Pinpoint the cell where the given text exists, returning its [X, Y] midpoint coordinate. 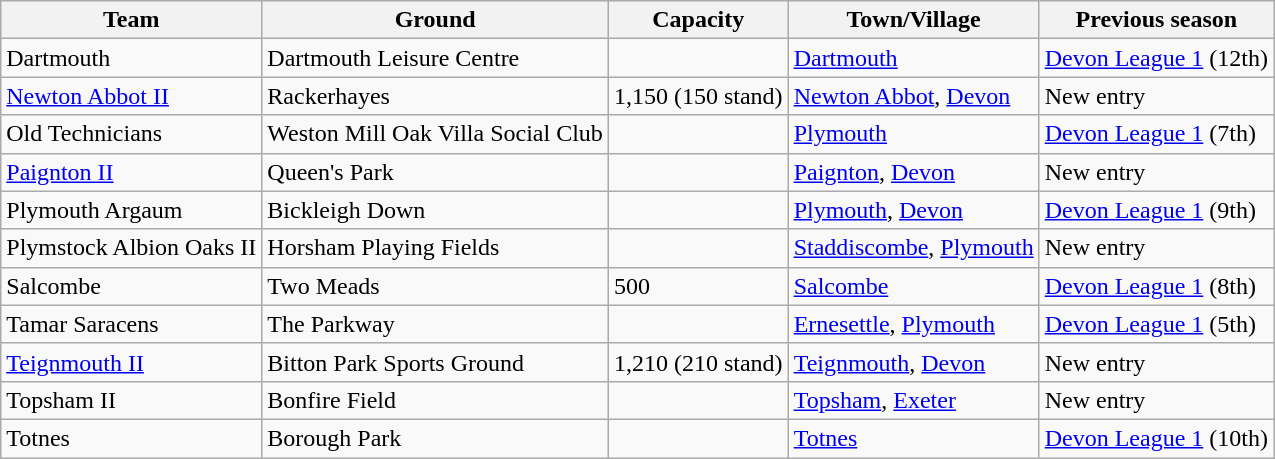
Dartmouth Leisure Centre [436, 58]
Teignmouth, Devon [914, 362]
500 [698, 286]
Newton Abbot, Devon [914, 96]
Devon League 1 (9th) [1156, 210]
Teignmouth II [132, 362]
Newton Abbot II [132, 96]
Capacity [698, 20]
Devon League 1 (10th) [1156, 438]
Plymouth, Devon [914, 210]
Previous season [1156, 20]
Devon League 1 (5th) [1156, 324]
Borough Park [436, 438]
1,150 (150 stand) [698, 96]
Two Meads [436, 286]
Weston Mill Oak Villa Social Club [436, 134]
Devon League 1 (12th) [1156, 58]
Tamar Saracens [132, 324]
The Parkway [436, 324]
Plymstock Albion Oaks II [132, 248]
Staddiscombe, Plymouth [914, 248]
Devon League 1 (8th) [1156, 286]
Queen's Park [436, 172]
Paignton II [132, 172]
Old Technicians [132, 134]
Bitton Park Sports Ground [436, 362]
Bonfire Field [436, 400]
Paignton, Devon [914, 172]
Rackerhayes [436, 96]
Plymouth [914, 134]
Plymouth Argaum [132, 210]
Devon League 1 (7th) [1156, 134]
Topsham II [132, 400]
Ground [436, 20]
Bickleigh Down [436, 210]
Horsham Playing Fields [436, 248]
Ernesettle, Plymouth [914, 324]
Topsham, Exeter [914, 400]
Team [132, 20]
1,210 (210 stand) [698, 362]
Town/Village [914, 20]
